Extract the (X, Y) coordinate from the center of the cell holding the provided text.  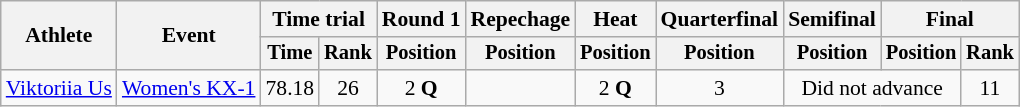
11 (990, 88)
Time trial (318, 19)
Round 1 (422, 19)
Did not advance (872, 88)
Athlete (59, 36)
Repechage (521, 19)
Semifinal (832, 19)
Women's KX-1 (189, 88)
26 (348, 88)
3 (720, 88)
Event (189, 36)
Viktoriia Us (59, 88)
78.18 (290, 88)
Heat (615, 19)
Quarterfinal (720, 19)
Final (950, 19)
Time (290, 54)
